From the cell containing the given text, extract its center point as [X, Y] coordinate. 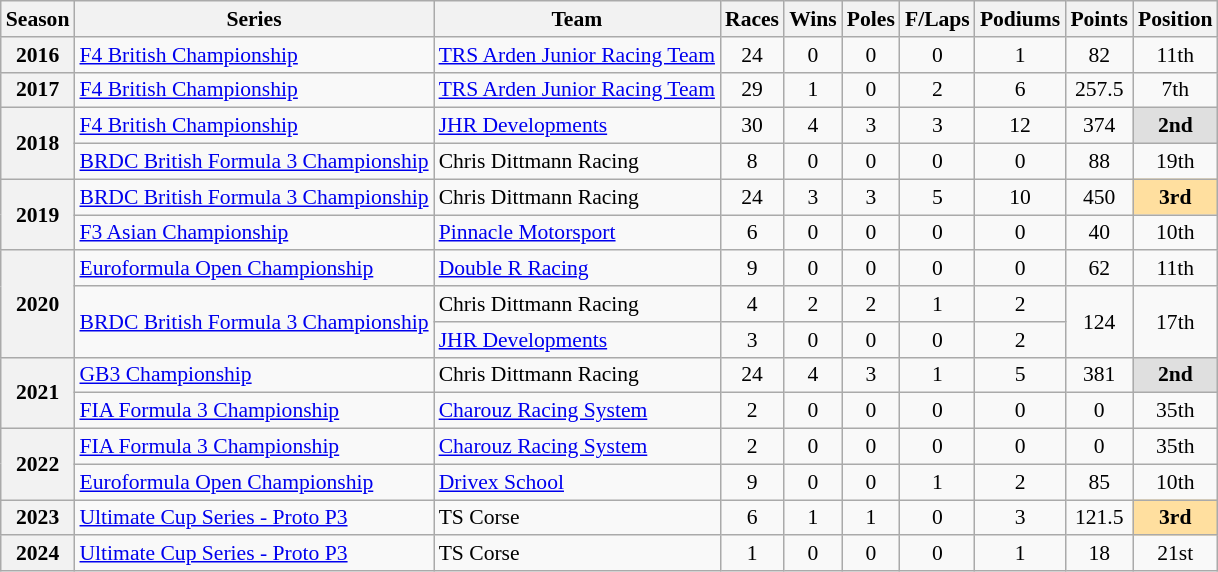
Position [1175, 19]
124 [1099, 322]
17th [1175, 322]
21st [1175, 554]
7th [1175, 90]
62 [1099, 269]
2016 [38, 55]
450 [1099, 197]
8 [752, 162]
Team [577, 19]
Drivex School [577, 482]
2022 [38, 464]
2024 [38, 554]
Points [1099, 19]
88 [1099, 162]
Wins [813, 19]
Races [752, 19]
18 [1099, 554]
257.5 [1099, 90]
Double R Racing [577, 269]
19th [1175, 162]
40 [1099, 233]
F/Laps [938, 19]
Podiums [1020, 19]
2023 [38, 518]
Series [254, 19]
GB3 Championship [254, 375]
2017 [38, 90]
F3 Asian Championship [254, 233]
2021 [38, 392]
2018 [38, 144]
Poles [871, 19]
Season [38, 19]
12 [1020, 126]
374 [1099, 126]
121.5 [1099, 518]
381 [1099, 375]
29 [752, 90]
82 [1099, 55]
2019 [38, 214]
Pinnacle Motorsport [577, 233]
85 [1099, 482]
30 [752, 126]
2020 [38, 304]
10 [1020, 197]
